Locate the cell with the specified text and output its [X, Y] center coordinate. 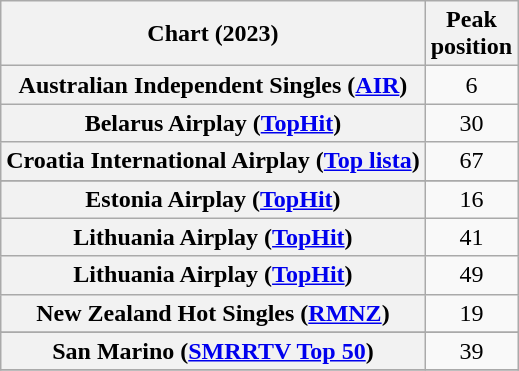
Peakposition [471, 34]
6 [471, 85]
39 [471, 351]
Chart (2023) [213, 34]
41 [471, 237]
Belarus Airplay (TopHit) [213, 123]
Estonia Airplay (TopHit) [213, 199]
49 [471, 275]
19 [471, 313]
30 [471, 123]
San Marino (SMRRTV Top 50) [213, 351]
67 [471, 161]
Croatia International Airplay (Top lista) [213, 161]
16 [471, 199]
New Zealand Hot Singles (RMNZ) [213, 313]
Australian Independent Singles (AIR) [213, 85]
